Search for the cell housing the specified text and yield its (x, y) center coordinate. 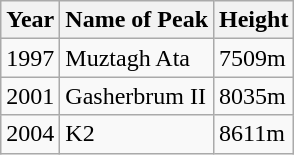
8035m (254, 96)
Muztagh Ata (137, 58)
1997 (30, 58)
K2 (137, 134)
Year (30, 20)
8611m (254, 134)
7509m (254, 58)
Height (254, 20)
Name of Peak (137, 20)
2001 (30, 96)
Gasherbrum II (137, 96)
2004 (30, 134)
